Find where the given text appears and provide that cell's center as (x, y) coordinate. 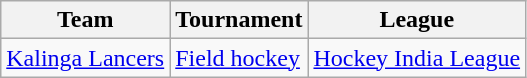
Field hockey (239, 58)
Team (86, 20)
Kalinga Lancers (86, 58)
League (417, 20)
Tournament (239, 20)
Hockey India League (417, 58)
